Output the [x, y] coordinate of the center of the cell containing the given text.  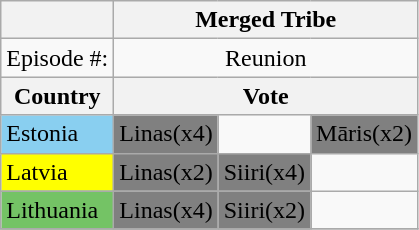
Estonia [58, 134]
Latvia [58, 172]
Country [58, 96]
Merged Tribe [266, 20]
Linas(x2) [166, 172]
Māris(x2) [364, 134]
Reunion [266, 58]
Siiri(x4) [264, 172]
Lithuania [58, 210]
Episode #: [58, 58]
Vote [266, 96]
Siiri(x2) [264, 210]
